Find where the given text appears and provide that cell's center as [x, y] coordinate. 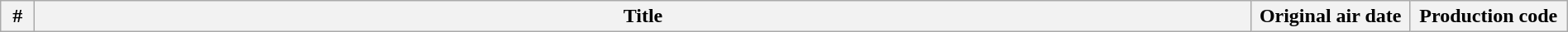
Production code [1489, 16]
# [18, 16]
Title [643, 16]
Original air date [1330, 16]
